Determine the [x, y] coordinate at the center of the cell enclosing the given text.  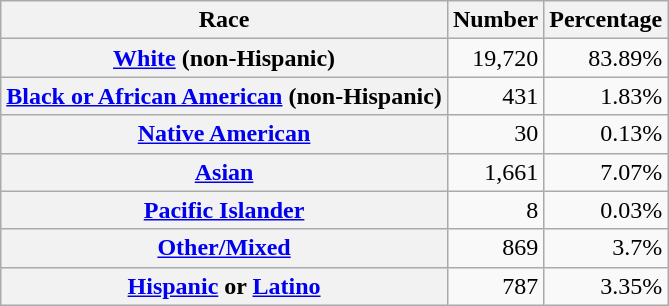
Number [495, 20]
White (non-Hispanic) [224, 58]
3.7% [606, 248]
Pacific Islander [224, 210]
Native American [224, 134]
1.83% [606, 96]
30 [495, 134]
7.07% [606, 172]
431 [495, 96]
Black or African American (non-Hispanic) [224, 96]
Asian [224, 172]
3.35% [606, 286]
Percentage [606, 20]
Hispanic or Latino [224, 286]
Race [224, 20]
0.03% [606, 210]
8 [495, 210]
19,720 [495, 58]
1,661 [495, 172]
0.13% [606, 134]
787 [495, 286]
869 [495, 248]
83.89% [606, 58]
Other/Mixed [224, 248]
